Determine the [X, Y] coordinate at the center of the cell enclosing the given text.  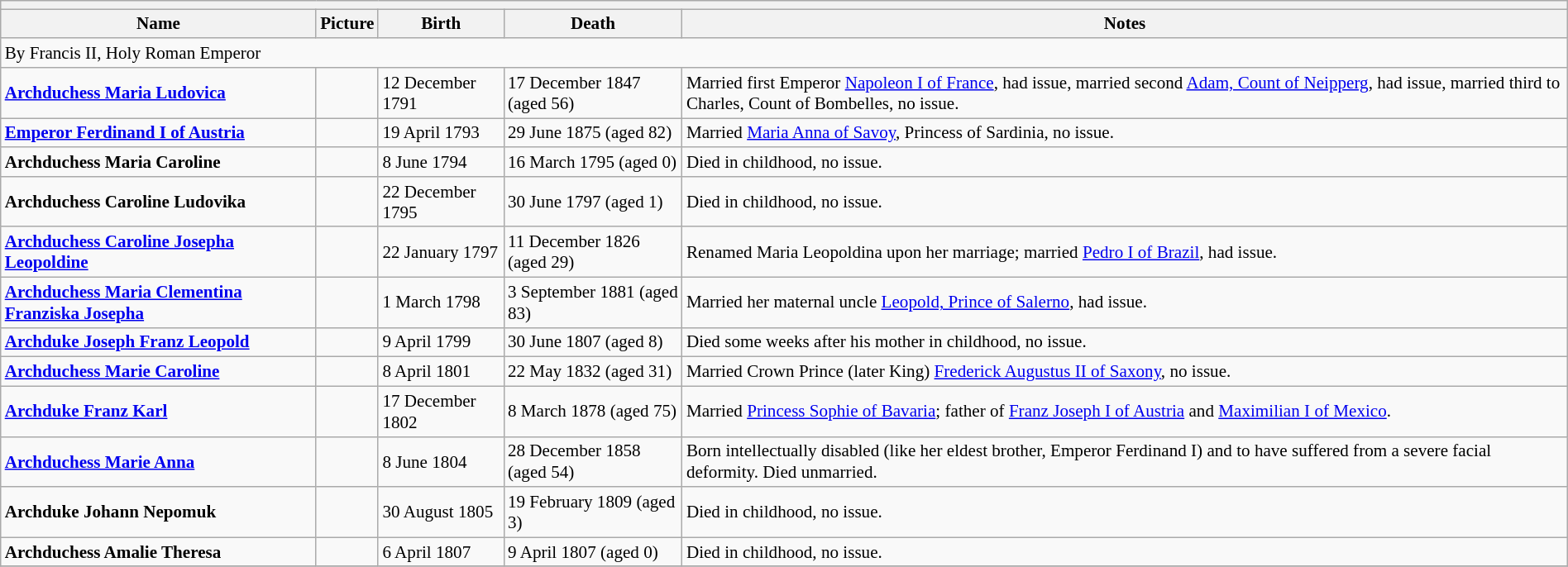
8 June 1804 [441, 461]
11 December 1826 (aged 29) [593, 251]
8 April 1801 [441, 372]
Archduchess Maria Caroline [159, 162]
Emperor Ferdinand I of Austria [159, 132]
30 August 1805 [441, 512]
Archduke Joseph Franz Leopold [159, 342]
Death [593, 23]
19 February 1809 (aged 3) [593, 512]
Archduchess Marie Caroline [159, 372]
Married her maternal uncle Leopold, Prince of Salerno, had issue. [1125, 303]
Archduke Johann Nepomuk [159, 512]
Notes [1125, 23]
Born intellectually disabled (like her eldest brother, Emperor Ferdinand I) and to have suffered from a severe facial deformity. Died unmarried. [1125, 461]
Name [159, 23]
22 May 1832 (aged 31) [593, 372]
Died some weeks after his mother in childhood, no issue. [1125, 342]
3 September 1881 (aged 83) [593, 303]
28 December 1858 (aged 54) [593, 461]
Married Maria Anna of Savoy, Princess of Sardinia, no issue. [1125, 132]
30 June 1807 (aged 8) [593, 342]
19 April 1793 [441, 132]
9 April 1807 (aged 0) [593, 552]
Archduchess Caroline Josepha Leopoldine [159, 251]
Archduchess Marie Anna [159, 461]
16 March 1795 (aged 0) [593, 162]
22 December 1795 [441, 202]
Married Princess Sophie of Bavaria; father of Franz Joseph I of Austria and Maximilian I of Mexico. [1125, 412]
Married Crown Prince (later King) Frederick Augustus II of Saxony, no issue. [1125, 372]
17 December 1847 (aged 56) [593, 93]
Archduchess Caroline Ludovika [159, 202]
9 April 1799 [441, 342]
12 December 1791 [441, 93]
8 March 1878 (aged 75) [593, 412]
Archduchess Maria Ludovica [159, 93]
Renamed Maria Leopoldina upon her marriage; married Pedro I of Brazil, had issue. [1125, 251]
Picture [347, 23]
30 June 1797 (aged 1) [593, 202]
29 June 1875 (aged 82) [593, 132]
8 June 1794 [441, 162]
17 December 1802 [441, 412]
By Francis II, Holy Roman Emperor [784, 53]
22 January 1797 [441, 251]
Archduchess Amalie Theresa [159, 552]
1 March 1798 [441, 303]
6 April 1807 [441, 552]
Archduchess Maria Clementina Franziska Josepha [159, 303]
Archduke Franz Karl [159, 412]
Birth [441, 23]
